Locate the cell with the specified text and output its (x, y) center coordinate. 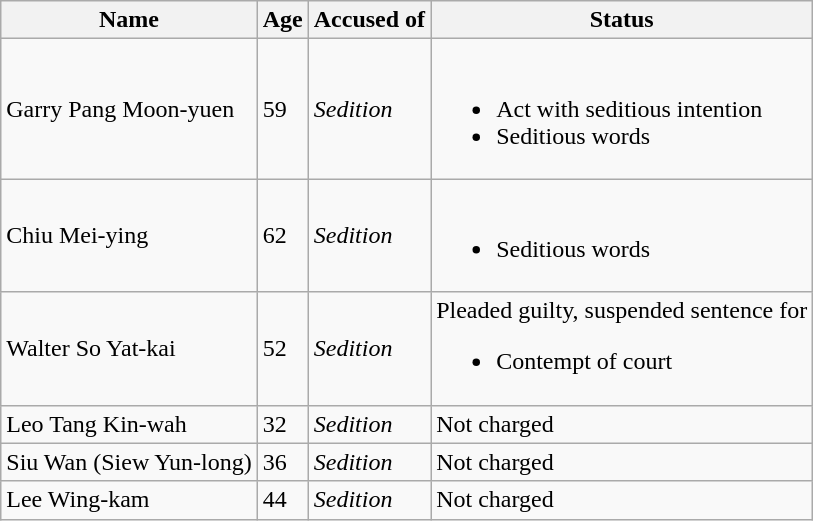
Accused of (369, 20)
59 (282, 109)
Age (282, 20)
Garry Pang Moon-yuen (129, 109)
62 (282, 236)
52 (282, 348)
Walter So Yat-kai (129, 348)
36 (282, 462)
44 (282, 500)
Status (622, 20)
Chiu Mei-ying (129, 236)
Act with seditious intentionSeditious words (622, 109)
Seditious words (622, 236)
Lee Wing-kam (129, 500)
Siu Wan (Siew Yun-long) (129, 462)
32 (282, 424)
Leo Tang Kin-wah (129, 424)
Pleaded guilty, suspended sentence forContempt of court (622, 348)
Name (129, 20)
